Capture the cell that displays the provided text and extract its [X, Y] central coordinate. 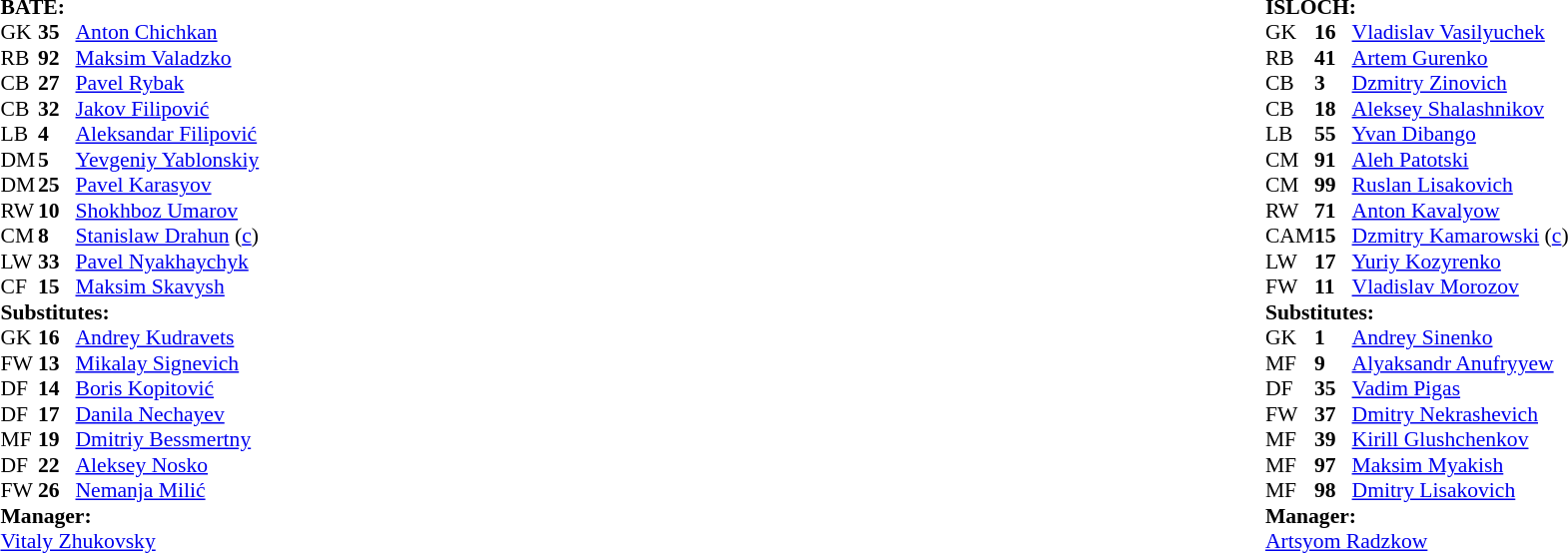
Manager: [130, 516]
CAM [1290, 237]
Pavel Karasyov [168, 185]
Maksim Valadzko [168, 58]
92 [57, 58]
41 [1333, 58]
3 [1333, 83]
Shokhboz Umarov [168, 211]
33 [57, 262]
14 [57, 388]
Nemanja Milić [168, 490]
Pavel Rybak [168, 83]
55 [1333, 135]
19 [57, 440]
10 [57, 211]
1 [1333, 338]
Mikalay Signevich [168, 363]
5 [57, 160]
99 [1333, 185]
Substitutes: [130, 312]
Boris Kopitović [168, 388]
Maksim Skavysh [168, 286]
9 [1333, 363]
71 [1333, 211]
Dmitriy Bessmertny [168, 440]
Andrey Kudravets [168, 338]
11 [1333, 286]
Pavel Nyakhaychyk [168, 262]
CF [19, 286]
8 [57, 237]
18 [1333, 109]
39 [1333, 440]
Yevgeniy Yablonskiy [168, 160]
Danila Nechayev [168, 414]
Jakov Filipović [168, 109]
Anton Chichkan [168, 33]
25 [57, 185]
13 [57, 363]
98 [1333, 490]
32 [57, 109]
Aleksandar Filipović [168, 135]
4 [57, 135]
Aleksey Nosko [168, 465]
37 [1333, 414]
97 [1333, 465]
27 [57, 83]
26 [57, 490]
91 [1333, 160]
22 [57, 465]
Stanislaw Drahun (c) [168, 237]
